Output the (x, y) coordinate of the center of the cell containing the given text.  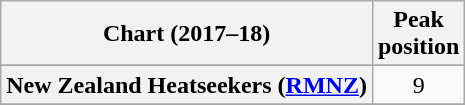
New Zealand Heatseekers (RMNZ) (187, 85)
Peakposition (418, 34)
Chart (2017–18) (187, 34)
9 (418, 85)
